Locate the cell with the specified text and output its (X, Y) center coordinate. 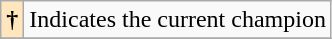
† (12, 20)
Indicates the current champion (178, 20)
